Locate the cell with the specified text and output its [X, Y] center coordinate. 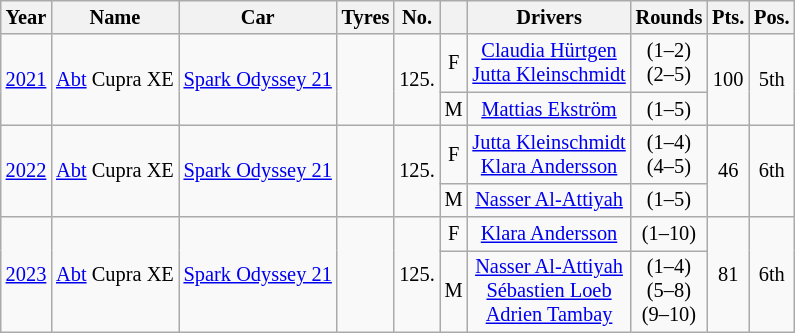
2021 [26, 80]
Car [258, 17]
Tyres [366, 17]
Klara Andersson [548, 234]
46 [728, 170]
No. [416, 17]
(1–2)(2–5) [670, 63]
Claudia Hürtgen Jutta Kleinschmidt [548, 63]
Rounds [670, 17]
Nasser Al-Attiyah Sébastien Loeb Adrien Tambay [548, 291]
Mattias Ekström [548, 109]
Year [26, 17]
Drivers [548, 17]
(1–4)(4–5) [670, 154]
Jutta Kleinschmidt Klara Andersson [548, 154]
Pts. [728, 17]
Pos. [772, 17]
Name [114, 17]
81 [728, 274]
100 [728, 80]
Nasser Al-Attiyah [548, 200]
2022 [26, 170]
5th [772, 80]
2023 [26, 274]
(1–4)(5–8)(9–10) [670, 291]
(1–10) [670, 234]
